Scan for the cell matching the given text and deliver its (X, Y) coordinate at center. 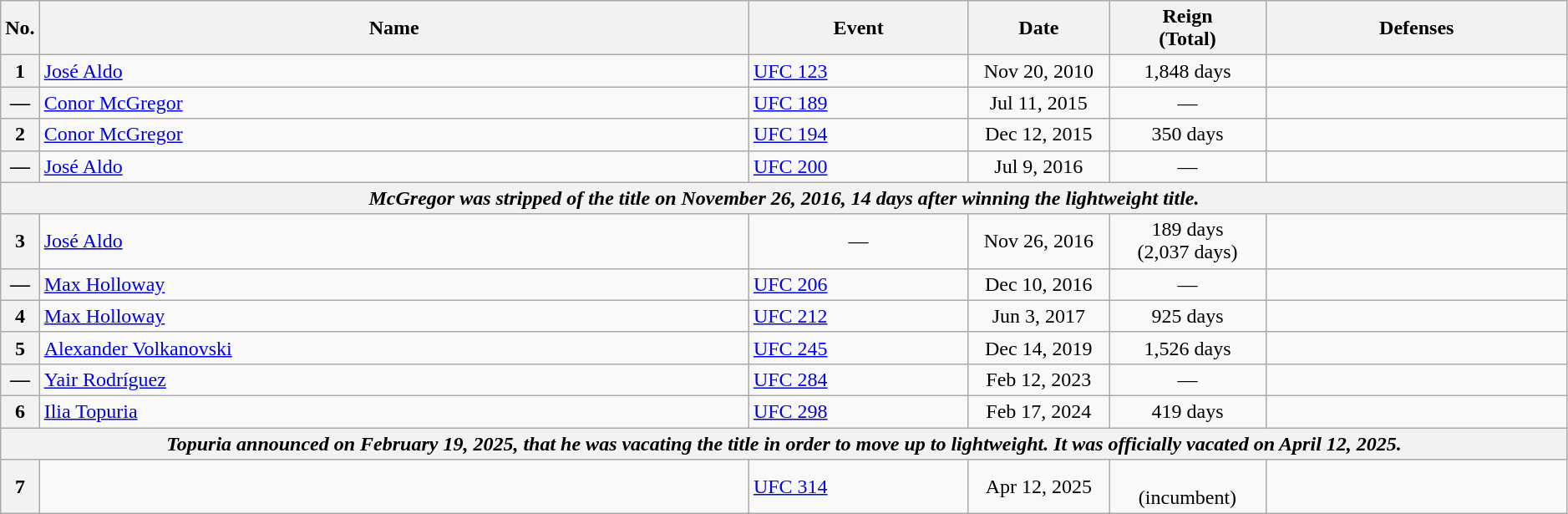
4 (20, 316)
Dec 12, 2015 (1039, 135)
6 (20, 411)
Dec 10, 2016 (1039, 284)
(incumbent) (1188, 486)
UFC 123 (859, 71)
189 days(2,037 days) (1188, 241)
UFC 284 (859, 379)
Defenses (1417, 28)
350 days (1188, 135)
Feb 17, 2024 (1039, 411)
Reign(Total) (1188, 28)
Dec 14, 2019 (1039, 348)
Jun 3, 2017 (1039, 316)
3 (20, 241)
1,526 days (1188, 348)
UFC 194 (859, 135)
McGregor was stripped of the title on November 26, 2016, 14 days after winning the lightweight title. (784, 198)
Feb 12, 2023 (1039, 379)
UFC 200 (859, 166)
Nov 20, 2010 (1039, 71)
Jul 9, 2016 (1039, 166)
Jul 11, 2015 (1039, 103)
UFC 189 (859, 103)
Name (394, 28)
Ilia Topuria (394, 411)
UFC 314 (859, 486)
925 days (1188, 316)
5 (20, 348)
1 (20, 71)
Alexander Volkanovski (394, 348)
7 (20, 486)
419 days (1188, 411)
UFC 245 (859, 348)
Event (859, 28)
UFC 206 (859, 284)
UFC 298 (859, 411)
Nov 26, 2016 (1039, 241)
No. (20, 28)
2 (20, 135)
Apr 12, 2025 (1039, 486)
UFC 212 (859, 316)
Date (1039, 28)
1,848 days (1188, 71)
Yair Rodríguez (394, 379)
